From the cell containing the given text, extract its center point as (x, y) coordinate. 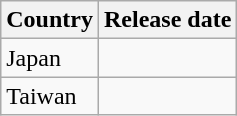
Taiwan (50, 96)
Japan (50, 58)
Release date (167, 20)
Country (50, 20)
